Provide the (x, y) coordinate of the cell's center where the given text is located.  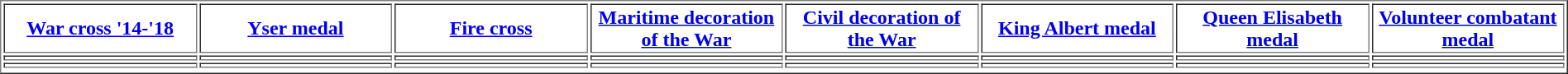
King Albert medal (1077, 28)
Maritime decoration of the War (686, 28)
War cross '14-'18 (99, 28)
Civil decoration of the War (882, 28)
Yser medal (296, 28)
Volunteer combatant medal (1467, 28)
Fire cross (491, 28)
Queen Elisabeth medal (1272, 28)
